Identify which cell holds the provided text, then report its (x, y) central coordinate. 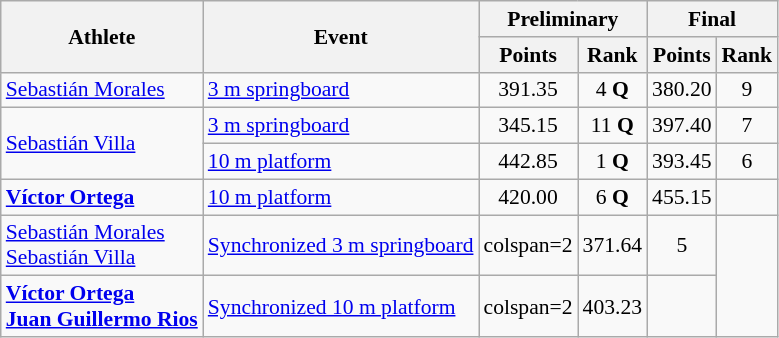
6 (748, 162)
Synchronized 3 m springboard (341, 246)
442.85 (528, 162)
7 (748, 126)
9 (748, 90)
Athlete (102, 36)
5 (682, 246)
397.40 (682, 126)
380.20 (682, 90)
391.35 (528, 90)
371.64 (612, 246)
Sebastián Villa (102, 144)
403.23 (612, 306)
1 Q (612, 162)
Sebastián Morales (102, 90)
393.45 (682, 162)
Event (341, 36)
Final (712, 19)
11 Q (612, 126)
6 Q (612, 197)
Sebastián MoralesSebastián Villa (102, 246)
345.15 (528, 126)
4 Q (612, 90)
Víctor Ortega (102, 197)
455.15 (682, 197)
Preliminary (562, 19)
Víctor OrtegaJuan Guillermo Rios (102, 306)
Synchronized 10 m platform (341, 306)
420.00 (528, 197)
